For the text-containing cell, return its midpoint in [X, Y] coordinate format. 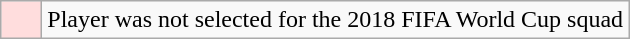
Player was not selected for the 2018 FIFA World Cup squad [336, 20]
